Extract the (x, y) coordinate from the center of the cell holding the provided text.  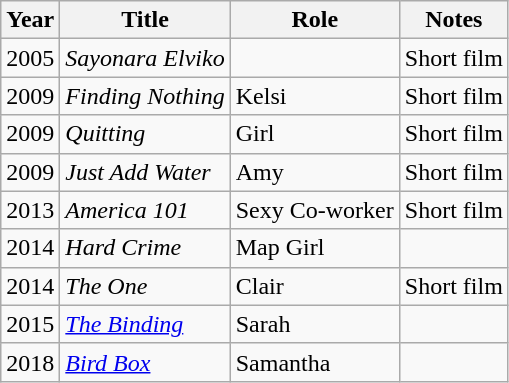
Girl (314, 134)
Quitting (145, 134)
The One (145, 286)
Role (314, 20)
Bird Box (145, 362)
Sayonara Elviko (145, 58)
2005 (30, 58)
Year (30, 20)
Map Girl (314, 248)
Clair (314, 286)
2013 (30, 210)
Hard Crime (145, 248)
Amy (314, 172)
Title (145, 20)
2015 (30, 324)
Sarah (314, 324)
Finding Nothing (145, 96)
2018 (30, 362)
America 101 (145, 210)
Notes (454, 20)
Samantha (314, 362)
Just Add Water (145, 172)
Sexy Co-worker (314, 210)
The Binding (145, 324)
Kelsi (314, 96)
